Identify which cell holds the provided text, then report its (X, Y) central coordinate. 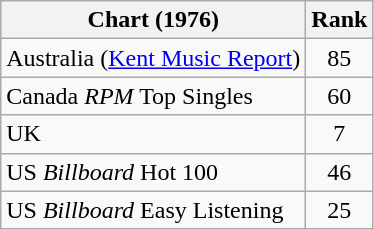
UK (154, 134)
46 (340, 172)
US Billboard Easy Listening (154, 210)
Australia (Kent Music Report) (154, 58)
7 (340, 134)
Canada RPM Top Singles (154, 96)
25 (340, 210)
Chart (1976) (154, 20)
US Billboard Hot 100 (154, 172)
85 (340, 58)
Rank (340, 20)
60 (340, 96)
